Detect which cell encompasses the target text, then output its [x, y] center coordinate. 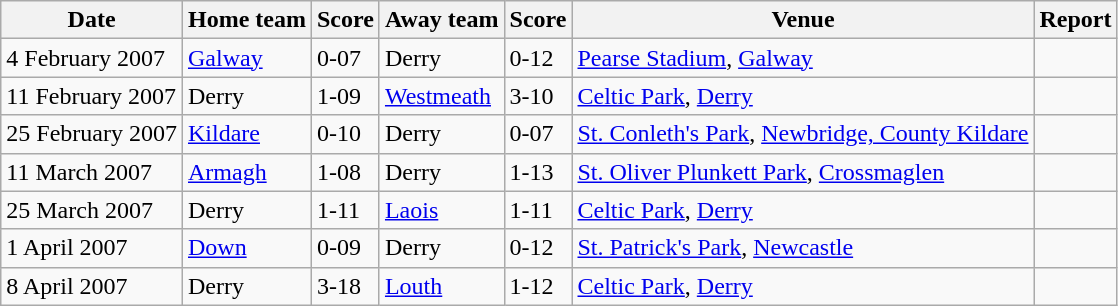
1 April 2007 [92, 248]
1-08 [345, 172]
11 March 2007 [92, 172]
Down [246, 248]
3-10 [538, 96]
1-12 [538, 286]
Date [92, 20]
25 March 2007 [92, 210]
Galway [246, 58]
Westmeath [442, 96]
11 February 2007 [92, 96]
25 February 2007 [92, 134]
Pearse Stadium, Galway [803, 58]
1-13 [538, 172]
4 February 2007 [92, 58]
Away team [442, 20]
0-09 [345, 248]
Venue [803, 20]
Louth [442, 286]
Kildare [246, 134]
St. Patrick's Park, Newcastle [803, 248]
St. Conleth's Park, Newbridge, County Kildare [803, 134]
Report [1076, 20]
3-18 [345, 286]
St. Oliver Plunkett Park, Crossmaglen [803, 172]
Armagh [246, 172]
0-10 [345, 134]
8 April 2007 [92, 286]
Home team [246, 20]
1-09 [345, 96]
Laois [442, 210]
